Search for the cell housing the specified text and yield its [X, Y] center coordinate. 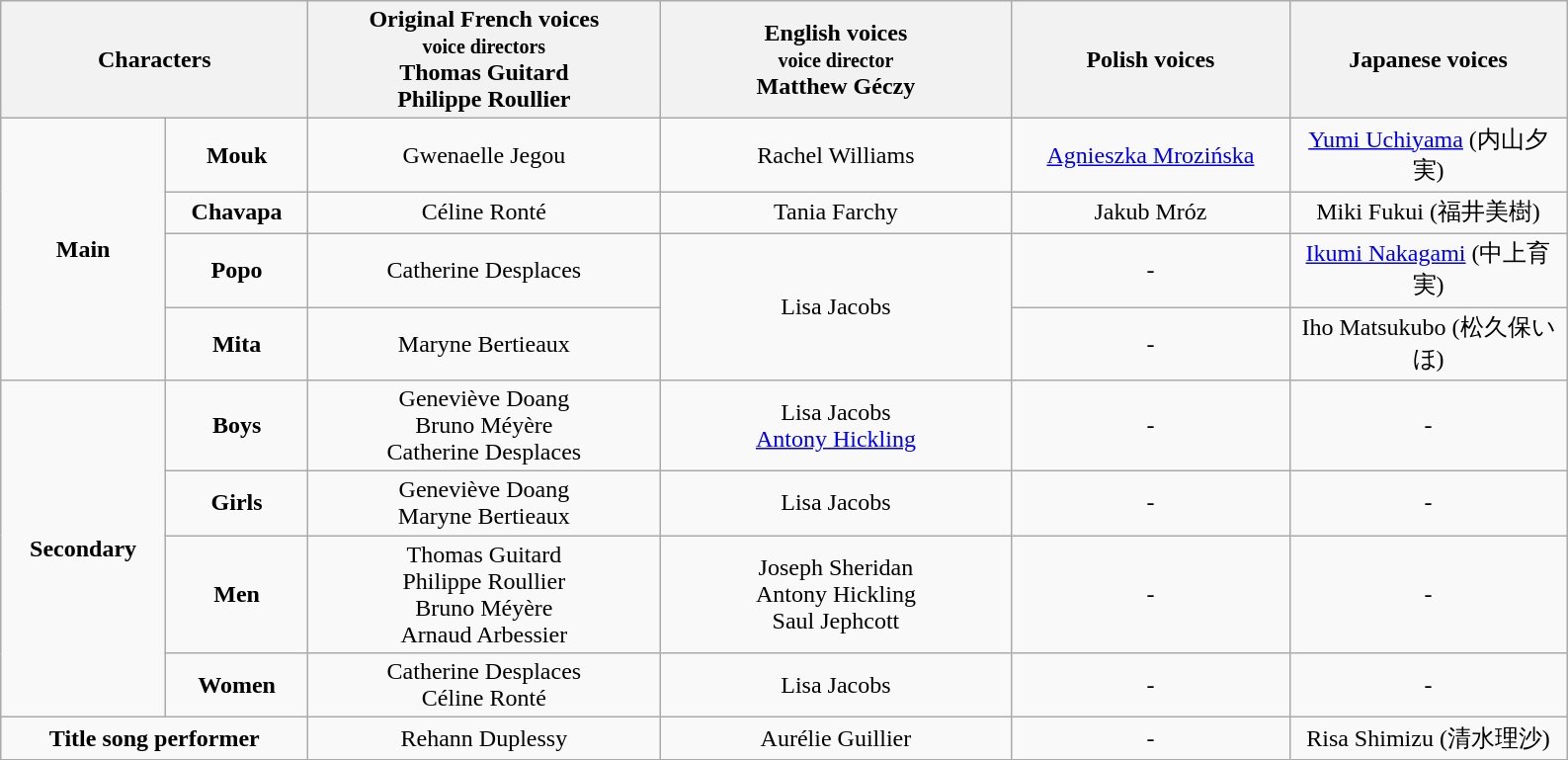
Mouk [236, 155]
Rachel Williams [836, 155]
Main [83, 249]
Geneviève DoangBruno MéyèreCatherine Desplaces [484, 426]
Agnieszka Mrozińska [1150, 155]
Iho Matsukubo (松久保いほ) [1429, 343]
Men [236, 595]
Mita [236, 343]
Aurélie Guillier [836, 739]
Joseph SheridanAntony HicklingSaul Jephcott [836, 595]
Gwenaelle Jegou [484, 155]
Thomas GuitardPhilippe RoullierBruno MéyèreArnaud Arbessier [484, 595]
Boys [236, 426]
Characters [154, 59]
English voicesvoice directorMatthew Géczy [836, 59]
Secondary [83, 549]
Risa Shimizu (清水理沙) [1429, 739]
Tania Farchy [836, 213]
Girls [236, 504]
Rehann Duplessy [484, 739]
Title song performer [154, 739]
Original French voicesvoice directorsThomas GuitardPhilippe Roullier [484, 59]
Maryne Bertieaux [484, 343]
Lisa JacobsAntony Hickling [836, 426]
Céline Ronté [484, 213]
Jakub Mróz [1150, 213]
Geneviève DoangMaryne Bertieaux [484, 504]
Ikumi Nakagami (中上育実) [1429, 270]
Catherine DesplacesCéline Ronté [484, 686]
Women [236, 686]
Japanese voices [1429, 59]
Popo [236, 270]
Polish voices [1150, 59]
Chavapa [236, 213]
Miki Fukui (福井美樹) [1429, 213]
Catherine Desplaces [484, 270]
Yumi Uchiyama (内山夕実) [1429, 155]
